For the text-containing cell, return its midpoint in [x, y] coordinate format. 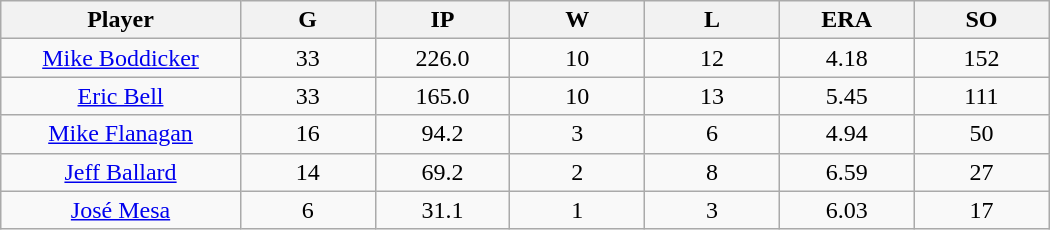
13 [712, 96]
27 [982, 172]
152 [982, 58]
ERA [846, 20]
Eric Bell [121, 96]
226.0 [442, 58]
6.59 [846, 172]
IP [442, 20]
SO [982, 20]
Player [121, 20]
165.0 [442, 96]
94.2 [442, 134]
2 [578, 172]
111 [982, 96]
14 [308, 172]
1 [578, 210]
Mike Flanagan [121, 134]
4.18 [846, 58]
Jeff Ballard [121, 172]
12 [712, 58]
17 [982, 210]
G [308, 20]
69.2 [442, 172]
5.45 [846, 96]
50 [982, 134]
8 [712, 172]
W [578, 20]
31.1 [442, 210]
16 [308, 134]
6.03 [846, 210]
Mike Boddicker [121, 58]
4.94 [846, 134]
L [712, 20]
José Mesa [121, 210]
